Locate the cell with the specified text and output its [x, y] center coordinate. 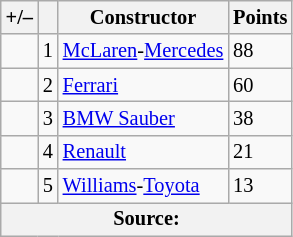
3 [48, 118]
Williams-Toyota [143, 186]
4 [48, 152]
88 [260, 51]
Points [260, 17]
5 [48, 186]
38 [260, 118]
Renault [143, 152]
1 [48, 51]
+/– [20, 17]
13 [260, 186]
BMW Sauber [143, 118]
Constructor [143, 17]
2 [48, 85]
60 [260, 85]
21 [260, 152]
McLaren-Mercedes [143, 51]
Ferrari [143, 85]
Source: [147, 219]
